Determine the [X, Y] coordinate at the center of the cell enclosing the given text.  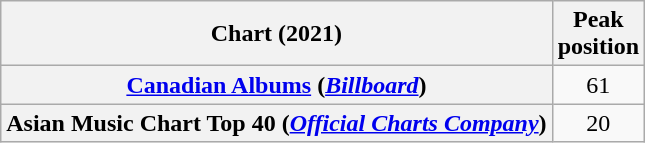
61 [598, 85]
Chart (2021) [276, 34]
Peakposition [598, 34]
Asian Music Chart Top 40 (Official Charts Company) [276, 123]
Canadian Albums (Billboard) [276, 85]
20 [598, 123]
